Identify which cell holds the provided text, then report its [X, Y] central coordinate. 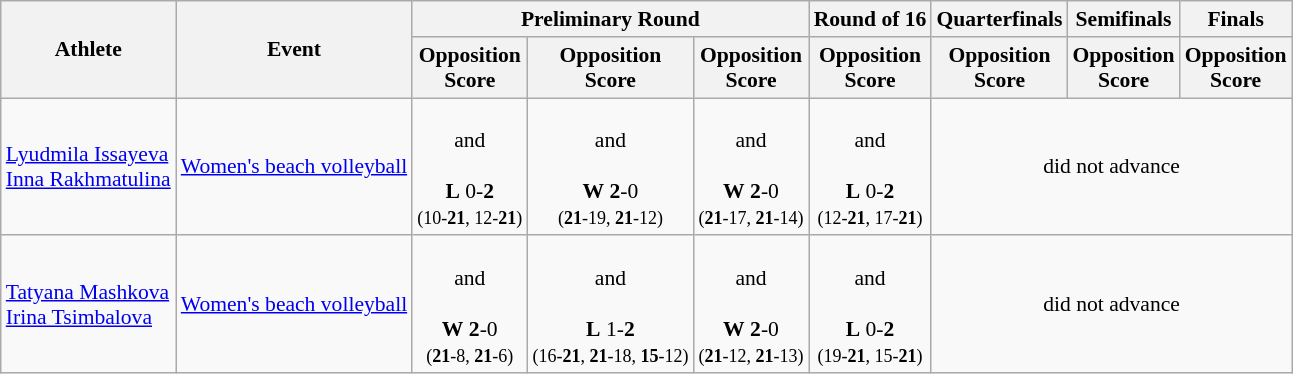
Athlete [88, 50]
Preliminary Round [610, 19]
andL 0-2(19-21, 15-21) [870, 305]
andL 0-2(12-21, 17-21) [870, 167]
Lyudmila Issayeva Inna Rakhmatulina [88, 167]
Quarterfinals [999, 19]
andW 2-0(21-19, 21-12) [610, 167]
Semifinals [1123, 19]
andW 2-0(21-17, 21-14) [750, 167]
andL 0-2(10-21, 12-21) [470, 167]
Tatyana Mashkova Irina Tsimbalova [88, 305]
Round of 16 [870, 19]
Finals [1236, 19]
andW 2-0(21-12, 21-13) [750, 305]
andL 1-2(16-21, 21-18, 15-12) [610, 305]
Event [294, 50]
andW 2-0(21-8, 21-6) [470, 305]
